Find where the given text appears and provide that cell's center as [X, Y] coordinate. 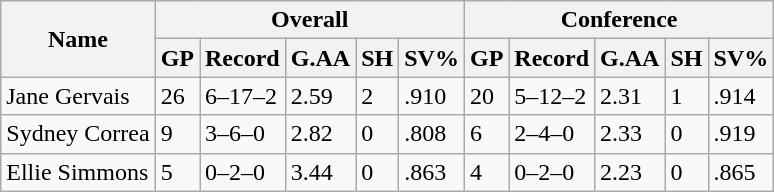
.910 [432, 96]
Jane Gervais [78, 96]
Conference [618, 20]
9 [177, 134]
6 [486, 134]
1 [686, 96]
Ellie Simmons [78, 172]
4 [486, 172]
2.31 [630, 96]
.919 [741, 134]
Name [78, 39]
20 [486, 96]
2.23 [630, 172]
Overall [310, 20]
3–6–0 [243, 134]
.914 [741, 96]
2 [378, 96]
Sydney Correa [78, 134]
5–12–2 [552, 96]
2.82 [320, 134]
.808 [432, 134]
2.33 [630, 134]
.865 [741, 172]
26 [177, 96]
2.59 [320, 96]
3.44 [320, 172]
.863 [432, 172]
2–4–0 [552, 134]
5 [177, 172]
6–17–2 [243, 96]
